Detect which cell encompasses the target text, then output its (X, Y) center coordinate. 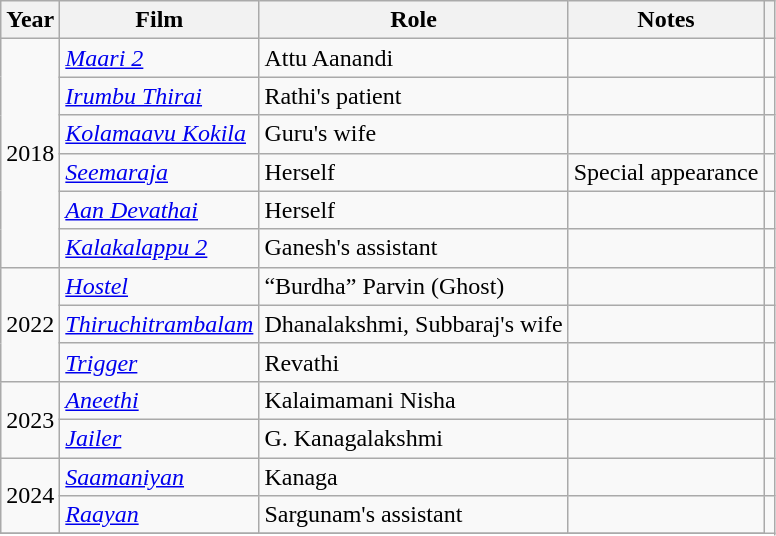
Film (160, 20)
Revathi (414, 362)
“Burdha” Parvin (Ghost) (414, 286)
Attu Aanandi (414, 58)
Jailer (160, 438)
Year (30, 20)
Ganesh's assistant (414, 248)
Kalaimamani Nisha (414, 400)
Maari 2 (160, 58)
Hostel (160, 286)
Irumbu Thirai (160, 96)
Kalakalappu 2 (160, 248)
Role (414, 20)
Dhanalakshmi, Subbaraj's wife (414, 324)
Guru's wife (414, 134)
Aan Devathai (160, 210)
Saamaniyan (160, 477)
Notes (666, 20)
Seemaraja (160, 172)
Kanaga (414, 477)
2018 (30, 153)
Rathi's patient (414, 96)
Kolamaavu Kokila (160, 134)
Thiruchitrambalam (160, 324)
Aneethi (160, 400)
2024 (30, 496)
2022 (30, 324)
Sargunam's assistant (414, 515)
2023 (30, 419)
G. Kanagalakshmi (414, 438)
Raayan (160, 515)
Trigger (160, 362)
Special appearance (666, 172)
